Search for the cell housing the specified text and yield its (X, Y) center coordinate. 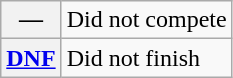
Did not compete (146, 20)
DNF (31, 58)
— (31, 20)
Did not finish (146, 58)
